Find where the given text appears and provide that cell's center as (X, Y) coordinate. 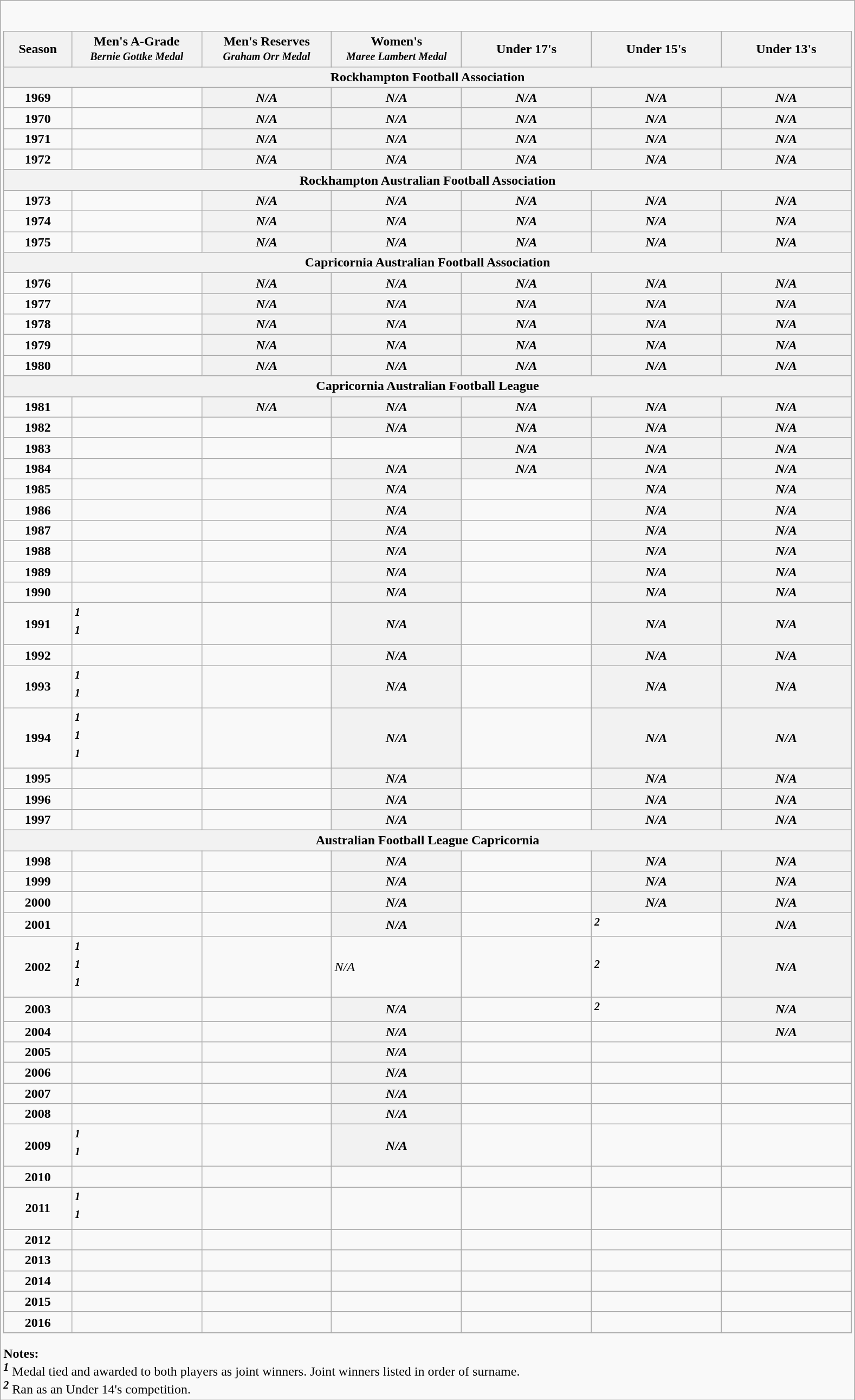
Under 13's (786, 49)
2010 (38, 1177)
1970 (38, 118)
Season (38, 49)
1979 (38, 345)
1991 (38, 624)
2007 (38, 1093)
1982 (38, 427)
2016 (38, 1322)
Men's A-GradeBernie Gottke Medal (137, 49)
1999 (38, 882)
Under 15's (656, 49)
1974 (38, 222)
2008 (38, 1114)
2013 (38, 1260)
1971 (38, 139)
1981 (38, 407)
2002 (38, 967)
1984 (38, 468)
1969 (38, 97)
1998 (38, 861)
2011 (38, 1208)
1985 (38, 489)
1995 (38, 778)
1976 (38, 283)
1975 (38, 242)
2009 (38, 1145)
1993 (38, 687)
1988 (38, 551)
2014 (38, 1281)
Capricornia Australian Football Association (427, 263)
1986 (38, 510)
1992 (38, 655)
1997 (38, 820)
1983 (38, 448)
2004 (38, 1032)
Capricornia Australian Football League (427, 386)
2015 (38, 1301)
Rockhampton Football Association (427, 77)
2006 (38, 1073)
1977 (38, 304)
1994 (38, 738)
1980 (38, 366)
1973 (38, 200)
Australian Football League Capricornia (427, 841)
Men's ReservesGraham Orr Medal (267, 49)
1978 (38, 324)
1996 (38, 799)
2012 (38, 1240)
Rockhampton Australian Football Association (427, 180)
Under 17's (527, 49)
2001 (38, 925)
Women'sMaree Lambert Medal (397, 49)
2003 (38, 1010)
1989 (38, 572)
2005 (38, 1052)
1987 (38, 530)
1990 (38, 592)
1972 (38, 159)
2000 (38, 902)
